Return (x, y) of the center of cell containing provided text 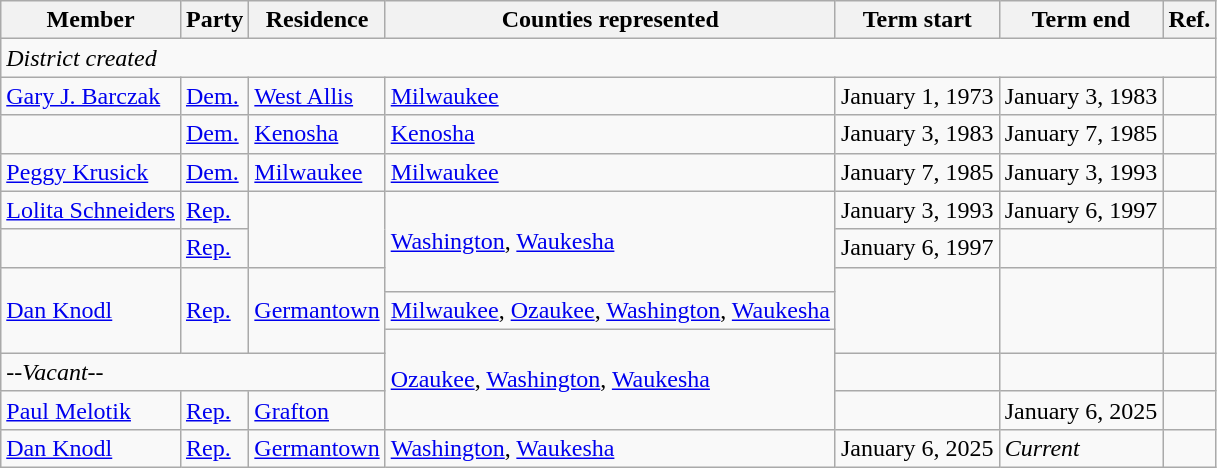
Peggy Krusick (91, 172)
Ozaukee, Washington, Waukesha (610, 379)
Milwaukee, Ozaukee, Washington, Waukesha (610, 310)
West Allis (317, 96)
District created (608, 58)
Party (214, 20)
Residence (317, 20)
Member (91, 20)
Current (1081, 448)
--Vacant-- (193, 372)
January 1, 1973 (917, 96)
Term start (917, 20)
Lolita Schneiders (91, 210)
Grafton (317, 410)
Gary J. Barczak (91, 96)
Paul Melotik (91, 410)
Ref. (1190, 20)
Counties represented (610, 20)
Term end (1081, 20)
